Scan for the cell matching the given text and deliver its [X, Y] coordinate at center. 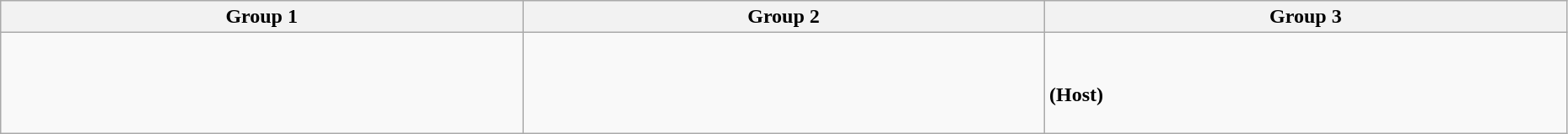
Group 2 [784, 17]
Group 1 [261, 17]
(Host) [1306, 83]
Group 3 [1306, 17]
